For the text-containing cell, return its midpoint in [x, y] coordinate format. 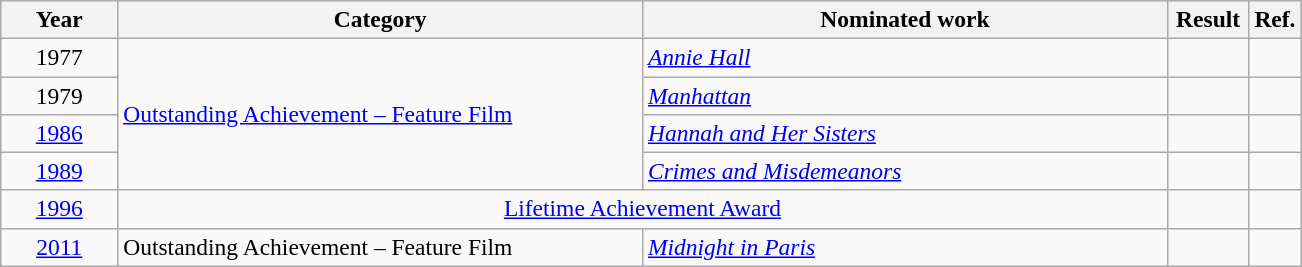
Nominated work [906, 19]
1979 [60, 95]
Hannah and Her Sisters [906, 133]
1986 [60, 133]
Ref. [1275, 19]
Category [380, 19]
Lifetime Achievement Award [643, 209]
1977 [60, 57]
Annie Hall [906, 57]
Year [60, 19]
Midnight in Paris [906, 247]
1989 [60, 171]
2011 [60, 247]
Crimes and Misdemeanors [906, 171]
1996 [60, 209]
Manhattan [906, 95]
Result [1208, 19]
